Provide the [X, Y] coordinate of the cell's center where the given text is located.  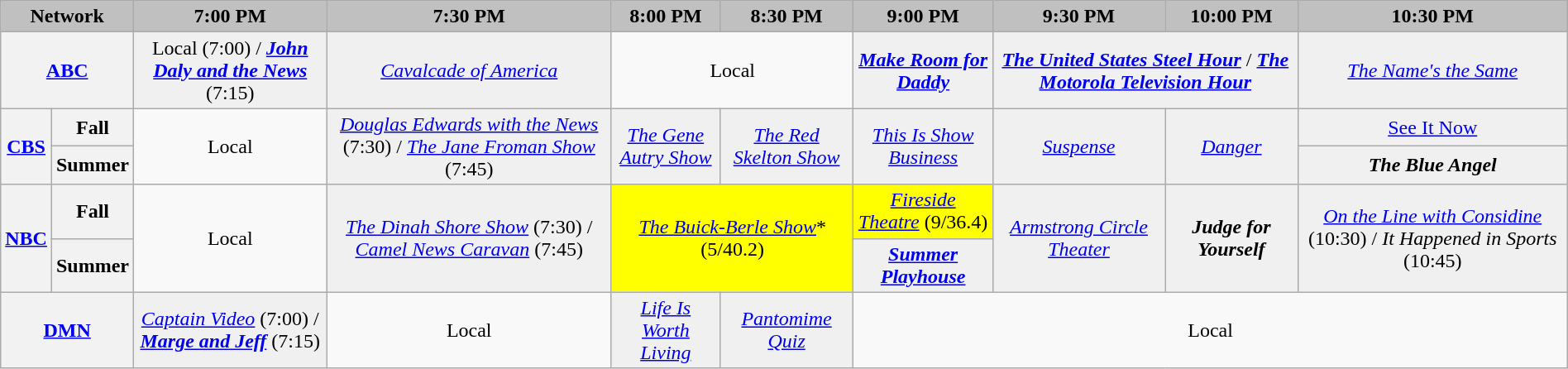
The Red Skelton Show [786, 146]
DMN [68, 330]
7:00 PM [230, 17]
The Blue Angel [1432, 165]
This Is Show Business [923, 146]
Captain Video (7:00) / Marge and Jeff (7:15) [230, 330]
Network [68, 17]
Armstrong Circle Theater [1078, 238]
9:30 PM [1078, 17]
8:00 PM [665, 17]
Pantomime Quiz [786, 330]
Summer Playhouse [923, 265]
8:30 PM [786, 17]
ABC [68, 70]
Danger [1232, 146]
10:30 PM [1432, 17]
On the Line with Considine (10:30) / It Happened in Sports (10:45) [1432, 238]
10:00 PM [1232, 17]
The Name's the Same [1432, 70]
Fireside Theatre (9/36.4) [923, 212]
Douglas Edwards with the News (7:30) / The Jane Froman Show (7:45) [470, 146]
See It Now [1432, 127]
9:00 PM [923, 17]
The Gene Autry Show [665, 146]
Local (7:00) / John Daly and the News (7:15) [230, 70]
Life Is Worth Living [665, 330]
The Buick-Berle Show* (5/40.2) [732, 238]
Cavalcade of America [470, 70]
The United States Steel Hour / The Motorola Television Hour [1145, 70]
7:30 PM [470, 17]
The Dinah Shore Show (7:30) / Camel News Caravan (7:45) [470, 238]
CBS [26, 146]
NBC [26, 238]
Make Room for Daddy [923, 70]
Judge for Yourself [1232, 238]
Suspense [1078, 146]
